Detect which cell encompasses the target text, then output its (x, y) center coordinate. 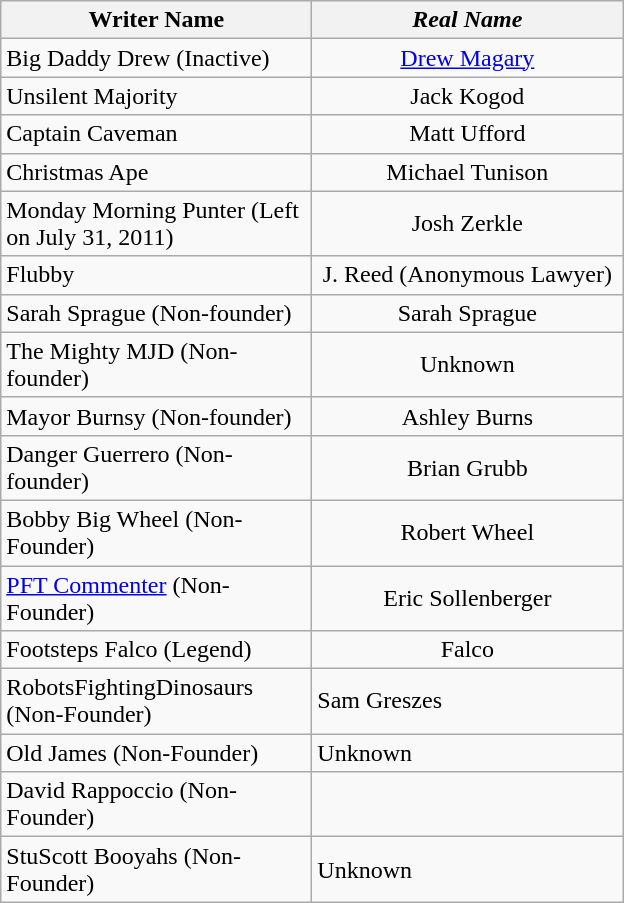
StuScott Booyahs (Non-Founder) (156, 870)
Flubby (156, 275)
Footsteps Falco (Legend) (156, 650)
J. Reed (Anonymous Lawyer) (468, 275)
Captain Caveman (156, 134)
Falco (468, 650)
RobotsFightingDinosaurs (Non-Founder) (156, 702)
Big Daddy Drew (Inactive) (156, 58)
Ashley Burns (468, 416)
Real Name (468, 20)
Drew Magary (468, 58)
Josh Zerkle (468, 224)
Old James (Non-Founder) (156, 753)
Danger Guerrero (Non-founder) (156, 468)
Sam Greszes (468, 702)
Bobby Big Wheel (Non-Founder) (156, 532)
Monday Morning Punter (Left on July 31, 2011) (156, 224)
Eric Sollenberger (468, 598)
Sarah Sprague (468, 313)
Writer Name (156, 20)
Robert Wheel (468, 532)
Christmas Ape (156, 172)
Sarah Sprague (Non-founder) (156, 313)
PFT Commenter (Non-Founder) (156, 598)
Unsilent Majority (156, 96)
The Mighty MJD (Non-founder) (156, 364)
Michael Tunison (468, 172)
Jack Kogod (468, 96)
David Rappoccio (Non-Founder) (156, 804)
Mayor Burnsy (Non-founder) (156, 416)
Matt Ufford (468, 134)
Brian Grubb (468, 468)
